From the cell containing the given text, extract its center point as (X, Y) coordinate. 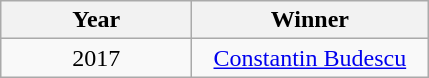
Year (96, 20)
Constantin Budescu (310, 58)
2017 (96, 58)
Winner (310, 20)
